Identify which cell holds the provided text, then report its (X, Y) central coordinate. 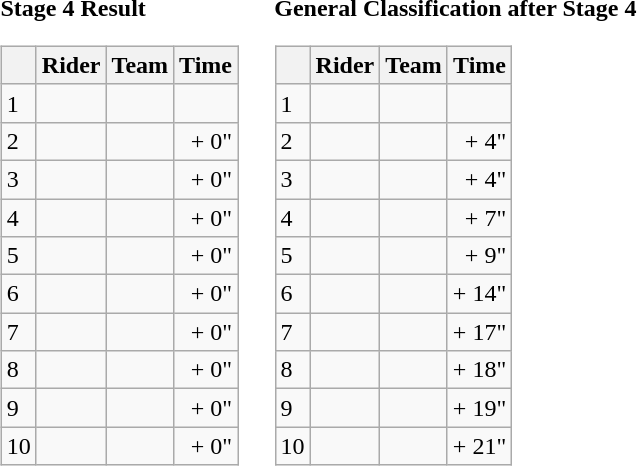
+ 7" (479, 217)
+ 21" (479, 446)
+ 19" (479, 408)
+ 9" (479, 256)
+ 14" (479, 294)
+ 17" (479, 332)
+ 18" (479, 370)
